Determine the [X, Y] coordinate at the center of the cell enclosing the given text.  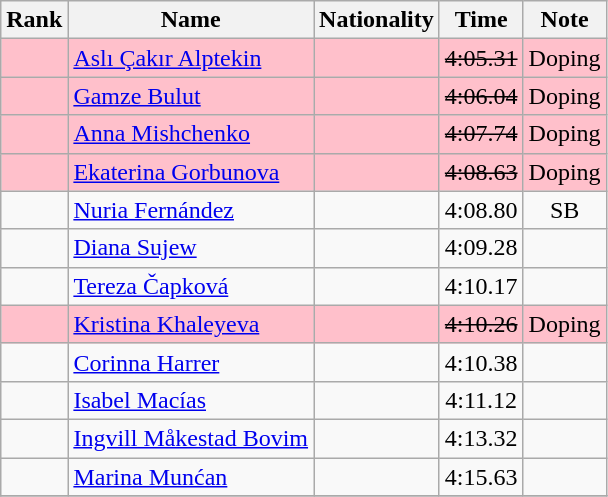
Kristina Khaleyeva [191, 324]
Time [481, 20]
Tereza Čapková [191, 286]
Ekaterina Gorbunova [191, 172]
Aslı Çakır Alptekin [191, 58]
Note [564, 20]
4:11.12 [481, 400]
Nationality [377, 20]
Nuria Fernández [191, 210]
Ingvill Måkestad Bovim [191, 438]
Diana Sujew [191, 248]
Name [191, 20]
4:10.38 [481, 362]
Marina Munćan [191, 477]
4:07.74 [481, 134]
4:10.17 [481, 286]
SB [564, 210]
4:15.63 [481, 477]
4:08.63 [481, 172]
4:06.04 [481, 96]
Rank [34, 20]
Gamze Bulut [191, 96]
4:13.32 [481, 438]
4:10.26 [481, 324]
4:08.80 [481, 210]
Corinna Harrer [191, 362]
Anna Mishchenko [191, 134]
4:09.28 [481, 248]
4:05.31 [481, 58]
Isabel Macías [191, 400]
